Return the (x, y) coordinate for the center point of the cell that contains the specified text.  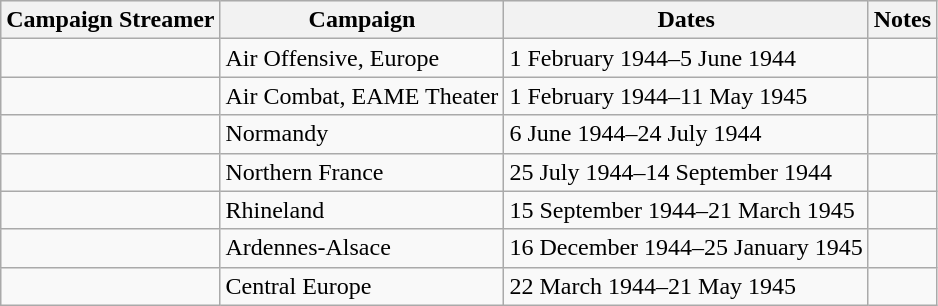
Dates (686, 20)
Air Offensive, Europe (362, 58)
6 June 1944–24 July 1944 (686, 134)
Campaign Streamer (110, 20)
25 July 1944–14 September 1944 (686, 172)
Central Europe (362, 286)
Normandy (362, 134)
Air Combat, EAME Theater (362, 96)
1 February 1944–5 June 1944 (686, 58)
Campaign (362, 20)
22 March 1944–21 May 1945 (686, 286)
1 February 1944–11 May 1945 (686, 96)
16 December 1944–25 January 1945 (686, 248)
Ardennes-Alsace (362, 248)
Northern France (362, 172)
Rhineland (362, 210)
15 September 1944–21 March 1945 (686, 210)
Notes (902, 20)
